Capture the cell that displays the provided text and extract its [X, Y] central coordinate. 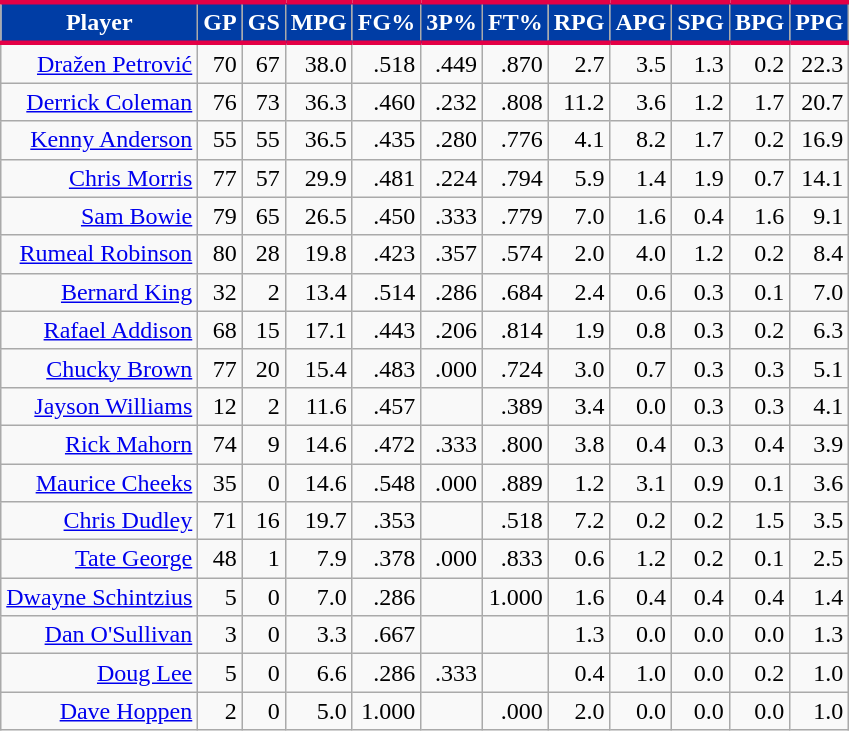
.460 [386, 102]
Chris Morris [100, 178]
3.9 [820, 444]
Dan O'Sullivan [100, 635]
32 [220, 292]
Player [100, 22]
1.5 [759, 521]
36.3 [318, 102]
28 [264, 254]
GP [220, 22]
.232 [452, 102]
.779 [515, 216]
68 [220, 330]
14.1 [820, 178]
2.7 [579, 63]
2.5 [820, 559]
.776 [515, 140]
79 [220, 216]
.833 [515, 559]
Kenny Anderson [100, 140]
0.9 [701, 483]
38.0 [318, 63]
20.7 [820, 102]
.423 [386, 254]
.280 [452, 140]
.457 [386, 406]
Jayson Williams [100, 406]
BPG [759, 22]
7.2 [579, 521]
MPG [318, 22]
FT% [515, 22]
9.1 [820, 216]
Dražen Petrović [100, 63]
Dave Hoppen [100, 711]
.889 [515, 483]
80 [220, 254]
.514 [386, 292]
0.8 [641, 330]
3.8 [579, 444]
.443 [386, 330]
8.2 [641, 140]
.667 [386, 635]
.724 [515, 368]
74 [220, 444]
.389 [515, 406]
12 [220, 406]
Maurice Cheeks [100, 483]
16 [264, 521]
1 [264, 559]
Doug Lee [100, 673]
15.4 [318, 368]
3.3 [318, 635]
5.1 [820, 368]
76 [220, 102]
6.3 [820, 330]
Sam Bowie [100, 216]
.353 [386, 521]
36.5 [318, 140]
Rumeal Robinson [100, 254]
.870 [515, 63]
29.9 [318, 178]
4.0 [641, 254]
9 [264, 444]
.814 [515, 330]
FG% [386, 22]
.481 [386, 178]
Chucky Brown [100, 368]
20 [264, 368]
70 [220, 63]
11.6 [318, 406]
3.4 [579, 406]
22.3 [820, 63]
3.0 [579, 368]
3.1 [641, 483]
15 [264, 330]
.800 [515, 444]
65 [264, 216]
71 [220, 521]
8.4 [820, 254]
Bernard King [100, 292]
19.7 [318, 521]
3P% [452, 22]
.483 [386, 368]
.449 [452, 63]
.450 [386, 216]
17.1 [318, 330]
.794 [515, 178]
5.0 [318, 711]
Dwayne Schintzius [100, 597]
19.8 [318, 254]
APG [641, 22]
PPG [820, 22]
6.6 [318, 673]
16.9 [820, 140]
26.5 [318, 216]
11.2 [579, 102]
35 [220, 483]
Tate George [100, 559]
.378 [386, 559]
.206 [452, 330]
5.9 [579, 178]
.684 [515, 292]
67 [264, 63]
3 [220, 635]
GS [264, 22]
SPG [701, 22]
57 [264, 178]
Rick Mahorn [100, 444]
Derrick Coleman [100, 102]
.548 [386, 483]
.357 [452, 254]
Chris Dudley [100, 521]
.435 [386, 140]
73 [264, 102]
.808 [515, 102]
48 [220, 559]
RPG [579, 22]
7.9 [318, 559]
.574 [515, 254]
Rafael Addison [100, 330]
2.4 [579, 292]
13.4 [318, 292]
.472 [386, 444]
.224 [452, 178]
